Identify which cell holds the provided text, then report its (x, y) central coordinate. 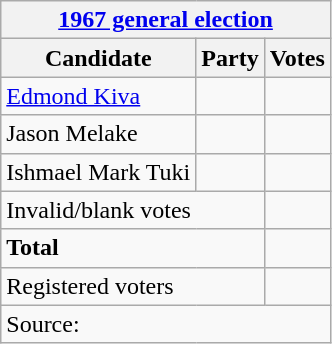
Ishmael Mark Tuki (98, 172)
Invalid/blank votes (132, 210)
Candidate (98, 58)
Total (132, 248)
Votes (297, 58)
Edmond Kiva (98, 96)
Source: (166, 324)
Jason Melake (98, 134)
Party (230, 58)
1967 general election (166, 20)
Registered voters (132, 286)
